Identify which cell holds the provided text, then report its [X, Y] central coordinate. 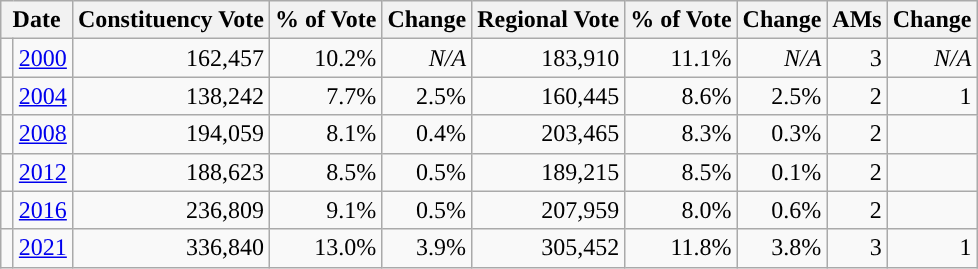
11.1% [681, 58]
8.6% [681, 96]
2012 [42, 172]
183,910 [548, 58]
8.0% [681, 210]
10.2% [325, 58]
2004 [42, 96]
8.3% [681, 134]
0.1% [782, 172]
189,215 [548, 172]
0.3% [782, 134]
194,059 [170, 134]
305,452 [548, 248]
162,457 [170, 58]
336,840 [170, 248]
2000 [42, 58]
160,445 [548, 96]
138,242 [170, 96]
Regional Vote [548, 20]
0.6% [782, 210]
8.1% [325, 134]
AMs [857, 20]
Constituency Vote [170, 20]
207,959 [548, 210]
2021 [42, 248]
188,623 [170, 172]
11.8% [681, 248]
203,465 [548, 134]
9.1% [325, 210]
236,809 [170, 210]
13.0% [325, 248]
3.9% [427, 248]
0.4% [427, 134]
2016 [42, 210]
Date [37, 20]
3.8% [782, 248]
2008 [42, 134]
7.7% [325, 96]
